Scan for the cell matching the given text and deliver its (x, y) coordinate at center. 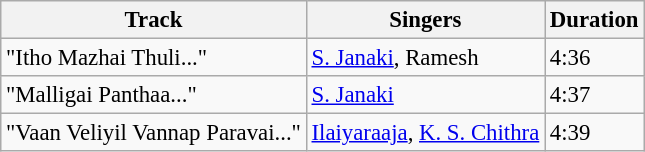
Ilaiyaraaja, K. S. Chithra (425, 133)
"Vaan Veliyil Vannap Paravai..." (154, 133)
"Malligai Panthaa..." (154, 95)
4:39 (594, 133)
S. Janaki (425, 95)
Singers (425, 20)
4:36 (594, 58)
4:37 (594, 95)
S. Janaki, Ramesh (425, 58)
Track (154, 20)
"Itho Mazhai Thuli..." (154, 58)
Duration (594, 20)
